Pinpoint the cell where the given text exists, returning its [x, y] midpoint coordinate. 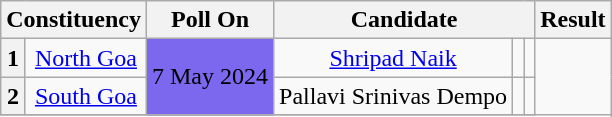
Poll On [210, 20]
Candidate [404, 20]
North Goa [86, 58]
2 [14, 96]
Constituency [74, 20]
7 May 2024 [210, 77]
1 [14, 58]
Result [573, 20]
Pallavi Srinivas Dempo [394, 96]
Shripad Naik [394, 58]
South Goa [86, 96]
